Capture the cell that displays the provided text and extract its (x, y) central coordinate. 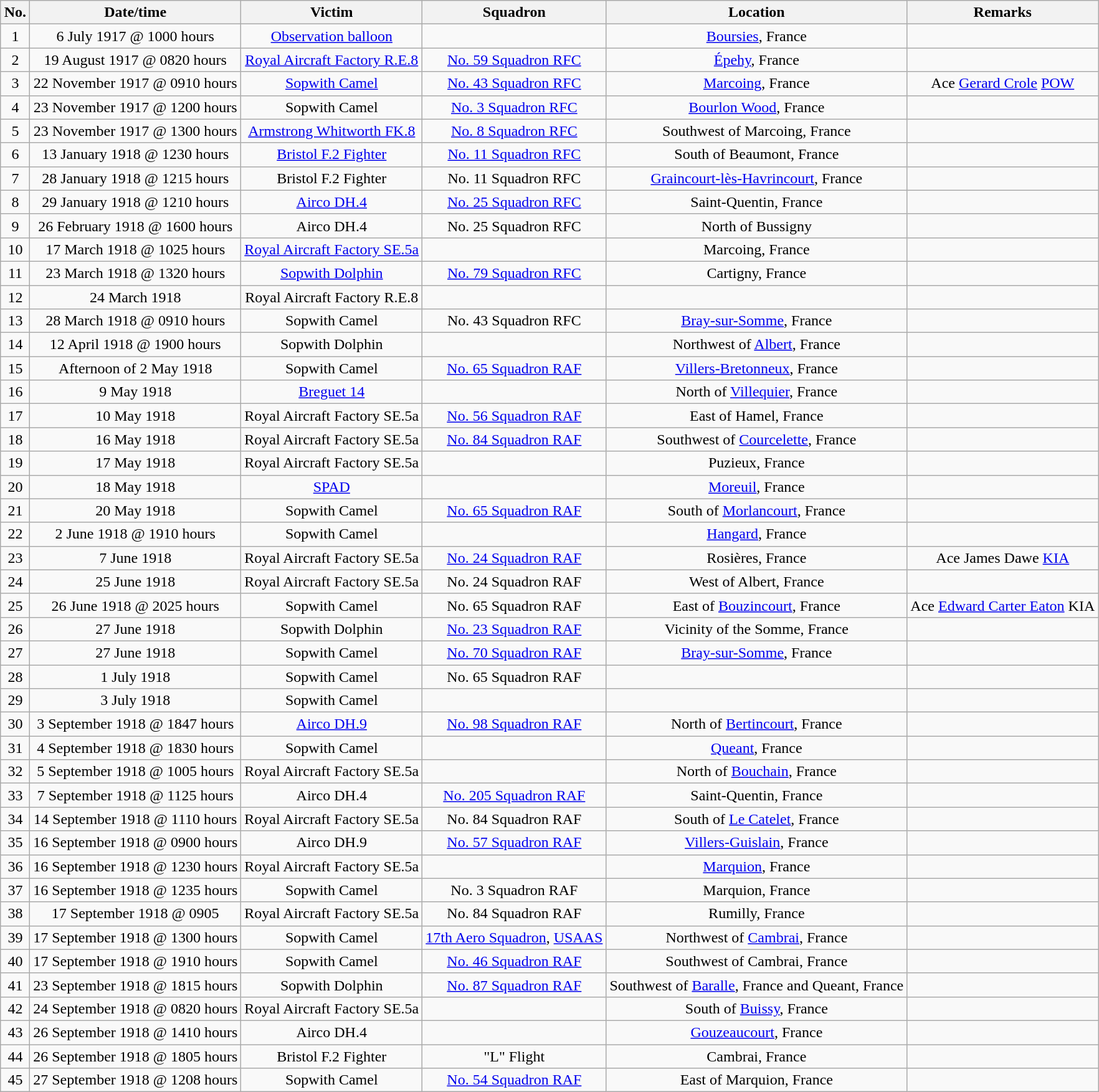
Gouzeaucourt, France (756, 1032)
24 (15, 582)
16 September 1918 @ 1235 hours (136, 890)
18 (15, 439)
2 (15, 60)
SPAD (331, 487)
37 (15, 890)
Moreuil, France (756, 487)
18 May 1918 (136, 487)
9 May 1918 (136, 392)
Armstrong Whitworth FK.8 (331, 131)
No. 87 Squadron RAF (515, 985)
23 November 1917 @ 1300 hours (136, 131)
42 (15, 1008)
26 (15, 629)
14 September 1918 @ 1110 hours (136, 819)
26 February 1918 @ 1600 hours (136, 226)
South of Morlancourt, France (756, 510)
19 August 1917 @ 0820 hours (136, 60)
Northwest of Albert, France (756, 345)
Hangard, France (756, 534)
29 (15, 701)
1 July 1918 (136, 676)
Rosières, France (756, 558)
Queant, France (756, 748)
29 January 1918 @ 1210 hours (136, 202)
17th Aero Squadron, USAAS (515, 937)
5 (15, 131)
No. 57 Squadron RAF (515, 843)
27 September 1918 @ 1208 hours (136, 1080)
28 (15, 676)
Southwest of Marcoing, France (756, 131)
4 September 1918 @ 1830 hours (136, 748)
17 March 1918 @ 1025 hours (136, 249)
14 (15, 345)
Date/time (136, 12)
20 (15, 487)
17 September 1918 @ 1300 hours (136, 937)
17 (15, 416)
8 (15, 202)
Ace Gerard Crole POW (1003, 84)
South of Le Catelet, France (756, 819)
45 (15, 1080)
28 January 1918 @ 1215 hours (136, 178)
25 June 1918 (136, 582)
36 (15, 866)
2 June 1918 @ 1910 hours (136, 534)
41 (15, 985)
No. 79 Squadron RFC (515, 273)
East of Bouzincourt, France (756, 605)
23 September 1918 @ 1815 hours (136, 985)
24 September 1918 @ 0820 hours (136, 1008)
Villers-Bretonneux, France (756, 368)
17 September 1918 @ 1910 hours (136, 961)
Cartigny, France (756, 273)
Location (756, 12)
16 September 1918 @ 1230 hours (136, 866)
Breguet 14 (331, 392)
10 (15, 249)
No. 3 Squadron RAF (515, 890)
No. 98 Squadron RAF (515, 724)
16 September 1918 @ 0900 hours (136, 843)
3 September 1918 @ 1847 hours (136, 724)
39 (15, 937)
No. 70 Squadron RAF (515, 653)
13 January 1918 @ 1230 hours (136, 155)
43 (15, 1032)
South of Beaumont, France (756, 155)
7 (15, 178)
East of Hamel, France (756, 416)
3 (15, 84)
Graincourt-lès-Havrincourt, France (756, 178)
7 June 1918 (136, 558)
North of Villequier, France (756, 392)
Cambrai, France (756, 1056)
Ace James Dawe KIA (1003, 558)
31 (15, 748)
24 March 1918 (136, 297)
No. 56 Squadron RAF (515, 416)
17 May 1918 (136, 463)
27 (15, 653)
26 June 1918 @ 2025 hours (136, 605)
9 (15, 226)
Observation balloon (331, 36)
Puzieux, France (756, 463)
Afternoon of 2 May 1918 (136, 368)
5 September 1918 @ 1005 hours (136, 772)
6 (15, 155)
Southwest of Courcelette, France (756, 439)
12 (15, 297)
10 May 1918 (136, 416)
23 (15, 558)
12 April 1918 @ 1900 hours (136, 345)
North of Bussigny (756, 226)
No. (15, 12)
25 (15, 605)
Bourlon Wood, France (756, 107)
Villers-Guislain, France (756, 843)
No. 3 Squadron RFC (515, 107)
4 (15, 107)
Rumilly, France (756, 914)
Southwest of Baralle, France and Queant, France (756, 985)
Squadron (515, 12)
34 (15, 819)
32 (15, 772)
North of Bertincourt, France (756, 724)
17 September 1918 @ 0905 (136, 914)
13 (15, 321)
20 May 1918 (136, 510)
Boursies, France (756, 36)
21 (15, 510)
North of Bouchain, France (756, 772)
26 September 1918 @ 1805 hours (136, 1056)
Épehy, France (756, 60)
15 (15, 368)
7 September 1918 @ 1125 hours (136, 795)
1 (15, 36)
Northwest of Cambrai, France (756, 937)
19 (15, 463)
Victim (331, 12)
West of Albert, France (756, 582)
11 (15, 273)
33 (15, 795)
23 November 1917 @ 1200 hours (136, 107)
38 (15, 914)
3 July 1918 (136, 701)
Vicinity of the Somme, France (756, 629)
Ace Edward Carter Eaton KIA (1003, 605)
26 September 1918 @ 1410 hours (136, 1032)
16 May 1918 (136, 439)
No. 8 Squadron RFC (515, 131)
22 November 1917 @ 0910 hours (136, 84)
22 (15, 534)
28 March 1918 @ 0910 hours (136, 321)
East of Marquion, France (756, 1080)
30 (15, 724)
16 (15, 392)
No. 54 Squadron RAF (515, 1080)
40 (15, 961)
No. 46 Squadron RAF (515, 961)
Remarks (1003, 12)
No. 205 Squadron RAF (515, 795)
44 (15, 1056)
South of Buissy, France (756, 1008)
No. 59 Squadron RFC (515, 60)
"L" Flight (515, 1056)
Southwest of Cambrai, France (756, 961)
35 (15, 843)
No. 23 Squadron RAF (515, 629)
23 March 1918 @ 1320 hours (136, 273)
6 July 1917 @ 1000 hours (136, 36)
